From the cell containing the given text, extract its center point as [X, Y] coordinate. 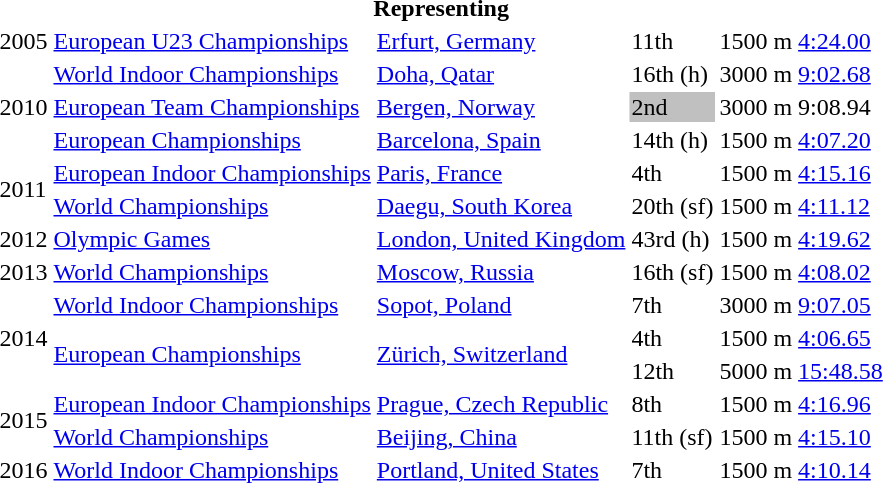
Zürich, Switzerland [501, 354]
Erfurt, Germany [501, 41]
European Team Championships [212, 107]
Moscow, Russia [501, 272]
12th [672, 371]
Prague, Czech Republic [501, 404]
7th [672, 305]
8th [672, 404]
European U23 Championships [212, 41]
Paris, France [501, 173]
Doha, Qatar [501, 74]
5000 m [756, 371]
Sopot, Poland [501, 305]
20th (sf) [672, 206]
16th (sf) [672, 272]
London, United Kingdom [501, 239]
Barcelona, Spain [501, 140]
11th [672, 41]
Daegu, South Korea [501, 206]
2nd [672, 107]
11th (sf) [672, 437]
Olympic Games [212, 239]
43rd (h) [672, 239]
Beijing, China [501, 437]
Bergen, Norway [501, 107]
16th (h) [672, 74]
14th (h) [672, 140]
